For the text-containing cell, return its midpoint in [X, Y] coordinate format. 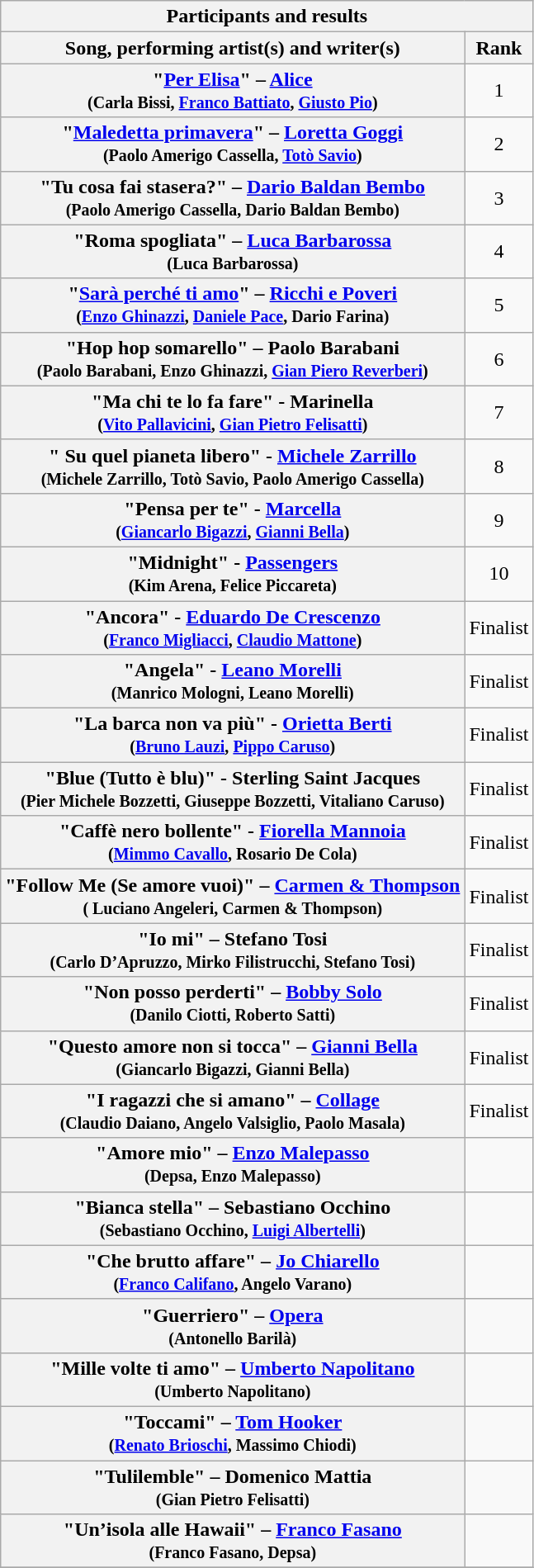
4 [499, 251]
"Tu cosa fai stasera?" – Dario Baldan Bembo (Paolo Amerigo Cassella, Dario Baldan Bembo) [233, 198]
"Che brutto affare" – Jo Chiarello (Franco Califano, Angelo Varano) [233, 1272]
"Guerriero" – Opera (Antonello Barilà) [233, 1326]
8 [499, 466]
"Un’isola alle Hawaii" – Franco Fasano (Franco Fasano, Depsa) [233, 1541]
"Io mi" – Stefano Tosi (Carlo D’Apruzzo, Mirko Filistrucchi, Stefano Tosi) [233, 950]
"Hop hop somarello" – Paolo Barabani (Paolo Barabani, Enzo Ghinazzi, Gian Piero Reverberi) [233, 358]
5 [499, 306]
"Blue (Tutto è blu)" - Sterling Saint Jacques (Pier Michele Bozzetti, Giuseppe Bozzetti, Vitaliano Caruso) [233, 789]
1 [499, 91]
"La barca non va più" - Orietta Berti (Bruno Lauzi, Pippo Caruso) [233, 735]
6 [499, 358]
3 [499, 198]
"Questo amore non si tocca" – Gianni Bella (Giancarlo Bigazzi, Gianni Bella) [233, 1057]
"Non posso perderti" – Bobby Solo (Danilo Ciotti, Roberto Satti) [233, 1004]
"Bianca stella" – Sebastiano Occhino (Sebastiano Occhino, Luigi Albertelli) [233, 1219]
"Pensa per te" - Marcella (Giancarlo Bigazzi, Gianni Bella) [233, 520]
"Roma spogliata" – Luca Barbarossa (Luca Barbarossa) [233, 251]
"Midnight" - Passengers (Kim Arena, Felice Piccareta) [233, 573]
"Mille volte ti amo" – Umberto Napolitano (Umberto Napolitano) [233, 1379]
9 [499, 520]
"Toccami" – Tom Hooker (Renato Brioschi, Massimo Chiodi) [233, 1433]
" Su quel pianeta libero" - Michele Zarrillo (Michele Zarrillo, Totò Savio, Paolo Amerigo Cassella) [233, 466]
10 [499, 573]
7 [499, 413]
"Ma chi te lo fa fare" - Marinella (Vito Pallavicini, Gian Pietro Felisatti) [233, 413]
Song, performing artist(s) and writer(s) [233, 48]
"Sarà perché ti amo" – Ricchi e Poveri (Enzo Ghinazzi, Daniele Pace, Dario Farina) [233, 306]
"Follow Me (Se amore vuoi)" – Carmen & Thompson ( Luciano Angeleri, Carmen & Thompson) [233, 897]
Rank [499, 48]
"Maledetta primavera" – Loretta Goggi (Paolo Amerigo Cassella, Totò Savio) [233, 144]
2 [499, 144]
"I ragazzi che si amano" – Collage (Claudio Daiano, Angelo Valsiglio, Paolo Masala) [233, 1111]
"Tulilemble" – Domenico Mattia (Gian Pietro Felisatti) [233, 1486]
Participants and results [267, 17]
"Amore mio" – Enzo Malepasso (Depsa, Enzo Malepasso) [233, 1164]
"Angela" - Leano Morelli (Manrico Mologni, Leano Morelli) [233, 682]
"Caffè nero bollente" - Fiorella Mannoia (Mimmo Cavallo, Rosario De Cola) [233, 842]
"Ancora" - Eduardo De Crescenzo (Franco Migliacci, Claudio Mattone) [233, 628]
"Per Elisa" – Alice (Carla Bissi, Franco Battiato, Giusto Pio) [233, 91]
